Determine the (X, Y) coordinate at the center of the cell enclosing the given text.  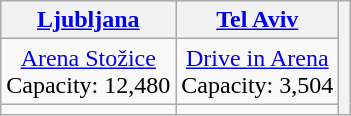
Drive in ArenaCapacity: 3,504 (258, 72)
Arena StožiceCapacity: 12,480 (88, 72)
Tel Aviv (258, 20)
Ljubljana (88, 20)
